Extract the [x, y] coordinate from the center of the cell holding the provided text.  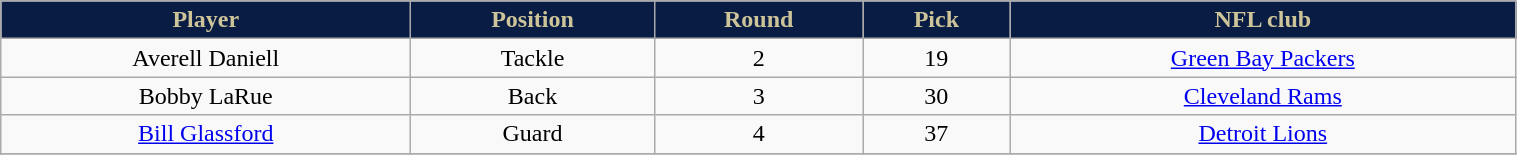
Tackle [532, 58]
NFL club [1263, 20]
Pick [936, 20]
3 [758, 96]
19 [936, 58]
Player [206, 20]
Averell Daniell [206, 58]
37 [936, 134]
2 [758, 58]
Position [532, 20]
Bobby LaRue [206, 96]
Round [758, 20]
30 [936, 96]
Bill Glassford [206, 134]
Detroit Lions [1263, 134]
4 [758, 134]
Back [532, 96]
Guard [532, 134]
Cleveland Rams [1263, 96]
Green Bay Packers [1263, 58]
